Extract the (x, y) coordinate from the center of the cell holding the provided text.  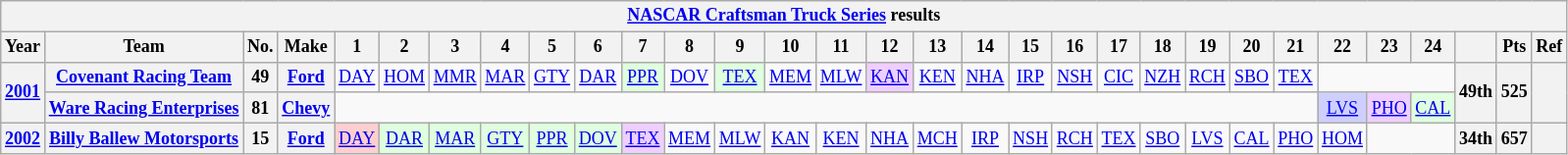
Billy Ballew Motorsports (143, 137)
4 (505, 47)
No. (261, 47)
11 (840, 47)
23 (1389, 47)
16 (1074, 47)
5 (552, 47)
2 (404, 47)
MMR (455, 77)
MCH (937, 137)
657 (1514, 137)
Team (143, 47)
8 (690, 47)
18 (1163, 47)
NZH (1163, 77)
Ware Racing Enterprises (143, 108)
NASCAR Craftsman Truck Series results (784, 16)
Chevy (306, 108)
49 (261, 77)
13 (937, 47)
21 (1295, 47)
24 (1433, 47)
7 (643, 47)
Covenant Racing Team (143, 77)
6 (598, 47)
17 (1119, 47)
2002 (24, 137)
1 (357, 47)
Ref (1549, 47)
22 (1342, 47)
Year (24, 47)
14 (985, 47)
10 (791, 47)
3 (455, 47)
81 (261, 108)
Make (306, 47)
2001 (24, 92)
20 (1252, 47)
49th (1476, 92)
Pts (1514, 47)
34th (1476, 137)
CIC (1119, 77)
525 (1514, 92)
19 (1208, 47)
12 (890, 47)
9 (740, 47)
